Detect which cell encompasses the target text, then output its (x, y) center coordinate. 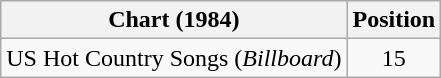
Position (394, 20)
15 (394, 58)
Chart (1984) (174, 20)
US Hot Country Songs (Billboard) (174, 58)
